Return [X, Y] of the center of cell containing provided text 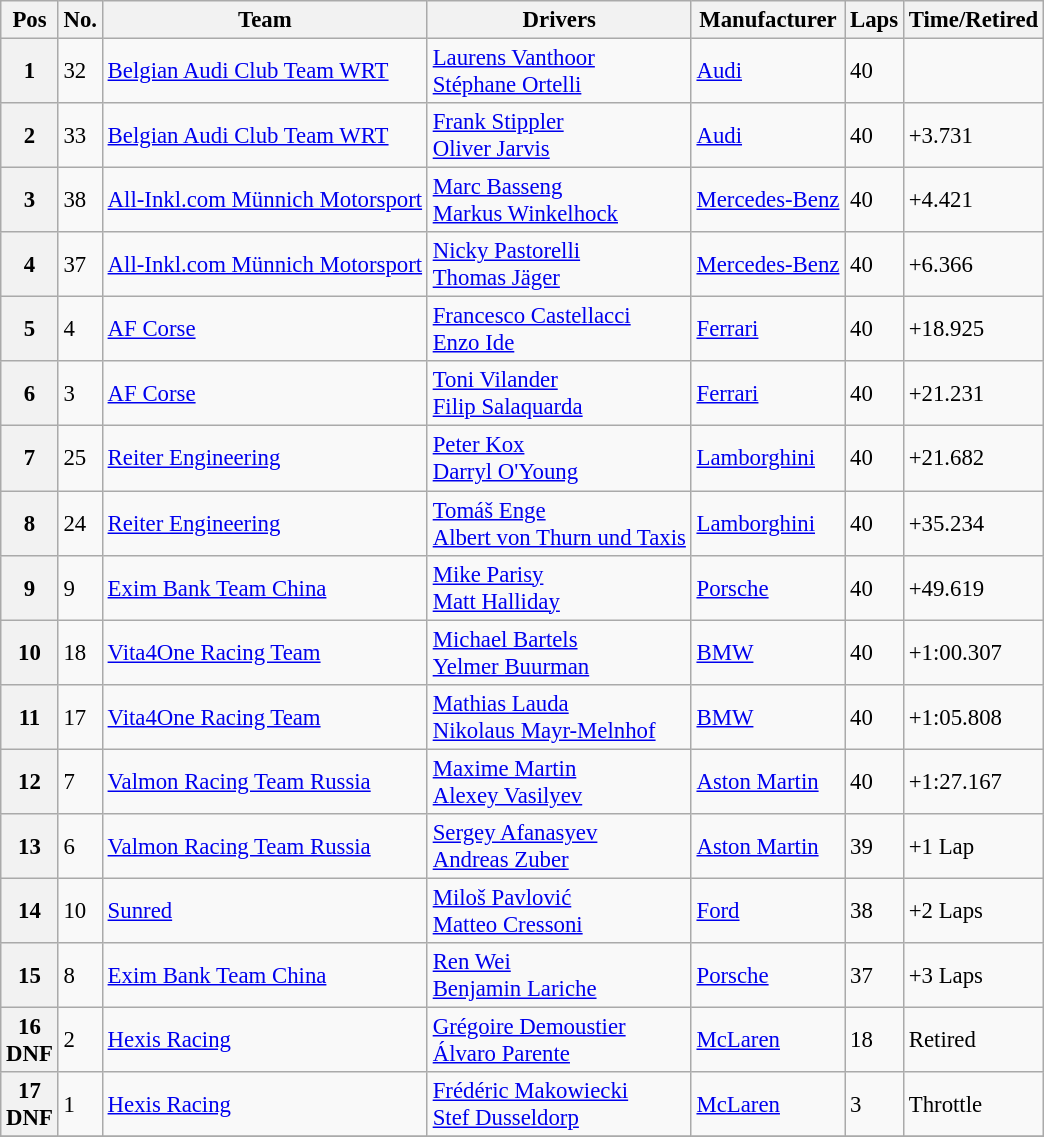
+21.231 [973, 394]
15 [30, 976]
Toni Vilander Filip Salaquarda [559, 394]
32 [80, 72]
Drivers [559, 20]
+1:05.808 [973, 716]
Nicky Pastorelli Thomas Jäger [559, 264]
Team [264, 20]
Grégoire Demoustier Álvaro Parente [559, 1040]
11 [30, 716]
+35.234 [973, 524]
24 [80, 524]
Ren Wei Benjamin Lariche [559, 976]
16DNF [30, 1040]
Frank Stippler Oliver Jarvis [559, 136]
33 [80, 136]
Laps [874, 20]
Michael Bartels Yelmer Buurman [559, 652]
Mike Parisy Matt Halliday [559, 588]
+2 Laps [973, 910]
+6.366 [973, 264]
Time/Retired [973, 20]
Maxime Martin Alexey Vasilyev [559, 782]
13 [30, 846]
No. [80, 20]
+1:27.167 [973, 782]
Francesco Castellacci Enzo Ide [559, 330]
Laurens Vanthoor Stéphane Ortelli [559, 72]
+1:00.307 [973, 652]
Throttle [973, 1104]
Marc Basseng Markus Winkelhock [559, 200]
Manufacturer [768, 20]
5 [30, 330]
39 [874, 846]
12 [30, 782]
Sunred [264, 910]
Tomáš Enge Albert von Thurn und Taxis [559, 524]
Mathias Lauda Nikolaus Mayr-Melnhof [559, 716]
Miloš Pavlović Matteo Cressoni [559, 910]
Pos [30, 20]
+3 Laps [973, 976]
25 [80, 458]
Frédéric Makowiecki Stef Dusseldorp [559, 1104]
17DNF [30, 1104]
14 [30, 910]
+49.619 [973, 588]
Sergey Afanasyev Andreas Zuber [559, 846]
Ford [768, 910]
+1 Lap [973, 846]
Peter Kox Darryl O'Young [559, 458]
+4.421 [973, 200]
+3.731 [973, 136]
Retired [973, 1040]
17 [80, 716]
+21.682 [973, 458]
+18.925 [973, 330]
